Return [X, Y] of the center of cell containing provided text 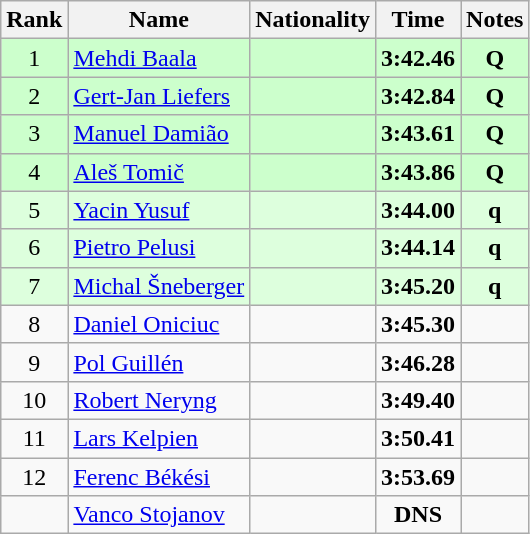
Michal Šneberger [159, 286]
3:43.86 [418, 172]
3:42.46 [418, 58]
Notes [495, 20]
Robert Neryng [159, 400]
Pol Guillén [159, 362]
Ferenc Békési [159, 477]
Time [418, 20]
3:46.28 [418, 362]
5 [34, 210]
6 [34, 248]
DNS [418, 515]
1 [34, 58]
Yacin Yusuf [159, 210]
4 [34, 172]
Name [159, 20]
11 [34, 438]
3:49.40 [418, 400]
3:42.84 [418, 96]
2 [34, 96]
3:45.20 [418, 286]
Mehdi Baala [159, 58]
3:43.61 [418, 134]
Nationality [313, 20]
Pietro Pelusi [159, 248]
12 [34, 477]
Lars Kelpien [159, 438]
Gert-Jan Liefers [159, 96]
3:44.00 [418, 210]
Daniel Oniciuc [159, 324]
Rank [34, 20]
3:53.69 [418, 477]
Manuel Damião [159, 134]
8 [34, 324]
7 [34, 286]
3:50.41 [418, 438]
3 [34, 134]
Aleš Tomič [159, 172]
3:45.30 [418, 324]
9 [34, 362]
10 [34, 400]
3:44.14 [418, 248]
Vanco Stojanov [159, 515]
